Extract the (x, y) coordinate from the center of the cell holding the provided text.  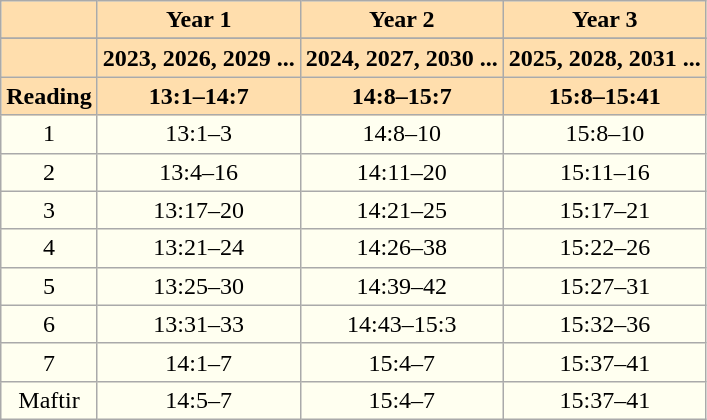
6 (49, 324)
13:1–14:7 (198, 96)
13:17–20 (198, 210)
14:26–38 (402, 248)
13:21–24 (198, 248)
14:5–7 (198, 400)
2 (49, 172)
Maftir (49, 400)
14:8–10 (402, 134)
13:1–3 (198, 134)
15:11–16 (604, 172)
15:17–21 (604, 210)
15:22–26 (604, 248)
7 (49, 362)
13:4–16 (198, 172)
15:8–10 (604, 134)
4 (49, 248)
15:32–36 (604, 324)
14:21–25 (402, 210)
Reading (49, 96)
Year 3 (604, 20)
14:11–20 (402, 172)
14:43–15:3 (402, 324)
2025, 2028, 2031 ... (604, 58)
15:27–31 (604, 286)
14:39–42 (402, 286)
2024, 2027, 2030 ... (402, 58)
14:8–15:7 (402, 96)
Year 2 (402, 20)
3 (49, 210)
14:1–7 (198, 362)
1 (49, 134)
13:25–30 (198, 286)
Year 1 (198, 20)
5 (49, 286)
2023, 2026, 2029 ... (198, 58)
15:8–15:41 (604, 96)
13:31–33 (198, 324)
